Output the (x, y) coordinate of the center of the cell containing the given text.  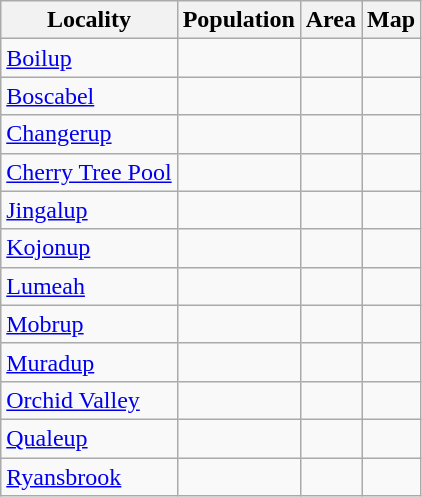
Boscabel (89, 96)
Jingalup (89, 210)
Boilup (89, 58)
Cherry Tree Pool (89, 172)
Mobrup (89, 324)
Locality (89, 20)
Changerup (89, 134)
Orchid Valley (89, 400)
Lumeah (89, 286)
Map (392, 20)
Kojonup (89, 248)
Population (238, 20)
Area (330, 20)
Muradup (89, 362)
Ryansbrook (89, 477)
Qualeup (89, 438)
